Search for the cell housing the specified text and yield its (x, y) center coordinate. 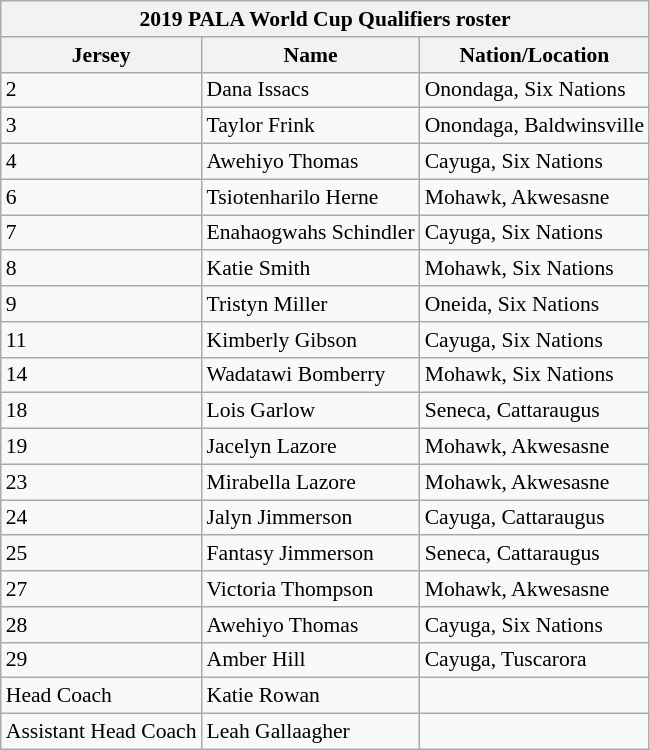
Enahaogwahs Schindler (311, 233)
Mirabella Lazore (311, 482)
Leah Gallaagher (311, 732)
8 (102, 269)
Wadatawi Bomberry (311, 375)
7 (102, 233)
23 (102, 482)
4 (102, 162)
27 (102, 589)
Tristyn Miller (311, 304)
24 (102, 518)
25 (102, 554)
Katie Smith (311, 269)
14 (102, 375)
9 (102, 304)
Jersey (102, 55)
6 (102, 197)
Kimberly Gibson (311, 340)
Jalyn Jimmerson (311, 518)
Oneida, Six Nations (535, 304)
Name (311, 55)
Amber Hill (311, 660)
3 (102, 126)
Taylor Frink (311, 126)
Head Coach (102, 696)
2 (102, 90)
19 (102, 447)
28 (102, 625)
29 (102, 660)
18 (102, 411)
Onondaga, Baldwinsville (535, 126)
11 (102, 340)
Cayuga, Tuscarora (535, 660)
Onondaga, Six Nations (535, 90)
Katie Rowan (311, 696)
Jacelyn Lazore (311, 447)
Fantasy Jimmerson (311, 554)
Victoria Thompson (311, 589)
Tsiotenharilo Herne (311, 197)
Assistant Head Coach (102, 732)
Cayuga, Cattaraugus (535, 518)
Dana Issacs (311, 90)
Nation/Location (535, 55)
2019 PALA World Cup Qualifiers roster (325, 19)
Lois Garlow (311, 411)
